Return [X, Y] of the center of cell containing provided text 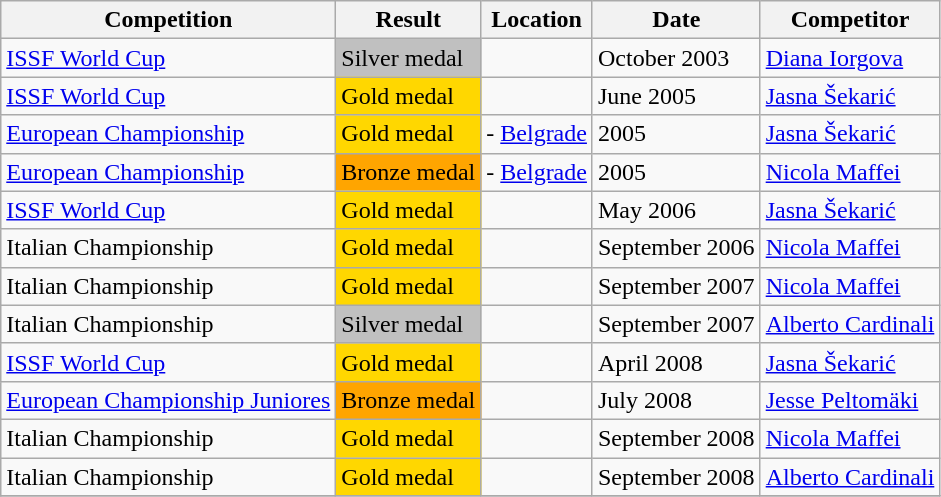
Jesse Peltomäki [850, 400]
July 2008 [676, 400]
Competition [168, 20]
April 2008 [676, 362]
October 2003 [676, 58]
Competitor [850, 20]
Date [676, 20]
European Championship Juniores [168, 400]
Diana Iorgova [850, 58]
September 2006 [676, 248]
Location [537, 20]
Result [408, 20]
June 2005 [676, 96]
May 2006 [676, 210]
